Scan for the cell matching the given text and deliver its [X, Y] coordinate at center. 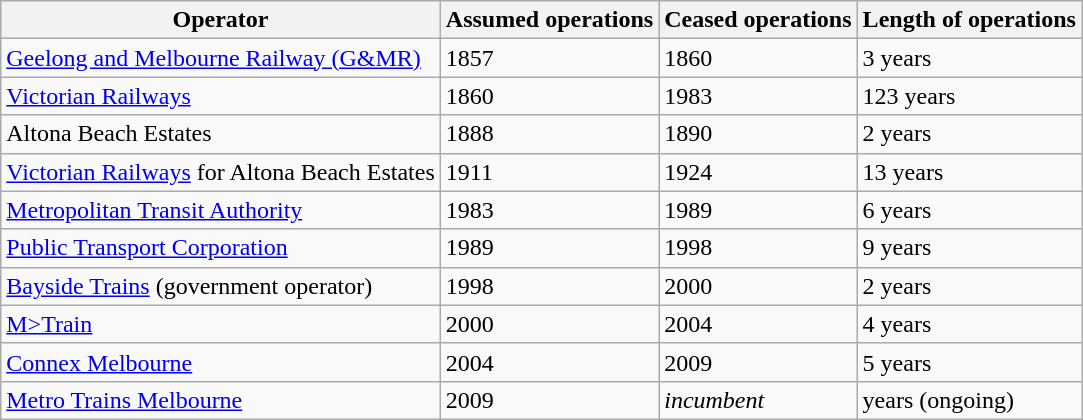
5 years [969, 362]
1888 [549, 134]
4 years [969, 324]
Bayside Trains (government operator) [221, 286]
3 years [969, 58]
incumbent [758, 400]
1857 [549, 58]
M>Train [221, 324]
1911 [549, 172]
years (ongoing) [969, 400]
Connex Melbourne [221, 362]
1924 [758, 172]
Victorian Railways [221, 96]
Ceased operations [758, 20]
Public Transport Corporation [221, 248]
Victorian Railways for Altona Beach Estates [221, 172]
Metro Trains Melbourne [221, 400]
9 years [969, 248]
Geelong and Melbourne Railway (G&MR) [221, 58]
Assumed operations [549, 20]
6 years [969, 210]
1890 [758, 134]
13 years [969, 172]
Length of operations [969, 20]
123 years [969, 96]
Altona Beach Estates [221, 134]
Operator [221, 20]
Metropolitan Transit Authority [221, 210]
